Find where the given text appears and provide that cell's center as (X, Y) coordinate. 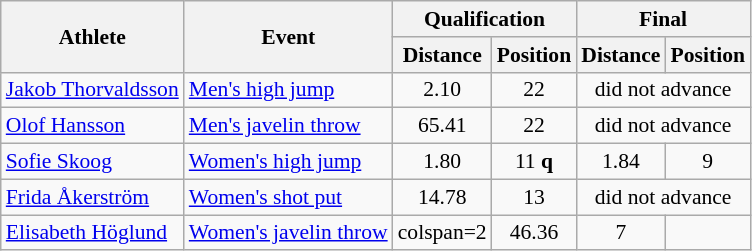
Women's javelin throw (288, 233)
Event (288, 36)
7 (620, 233)
Elisabeth Höglund (92, 233)
colspan=2 (442, 233)
Jakob Thorvaldsson (92, 90)
13 (534, 197)
Frida Åkerström (92, 197)
9 (708, 162)
1.84 (620, 162)
Men's javelin throw (288, 126)
Women's high jump (288, 162)
46.36 (534, 233)
14.78 (442, 197)
2.10 (442, 90)
Men's high jump (288, 90)
65.41 (442, 126)
11 q (534, 162)
Olof Hansson (92, 126)
Athlete (92, 36)
Final (663, 19)
Qualification (485, 19)
Sofie Skoog (92, 162)
Women's shot put (288, 197)
1.80 (442, 162)
